Pinpoint the cell where the given text exists, returning its (X, Y) midpoint coordinate. 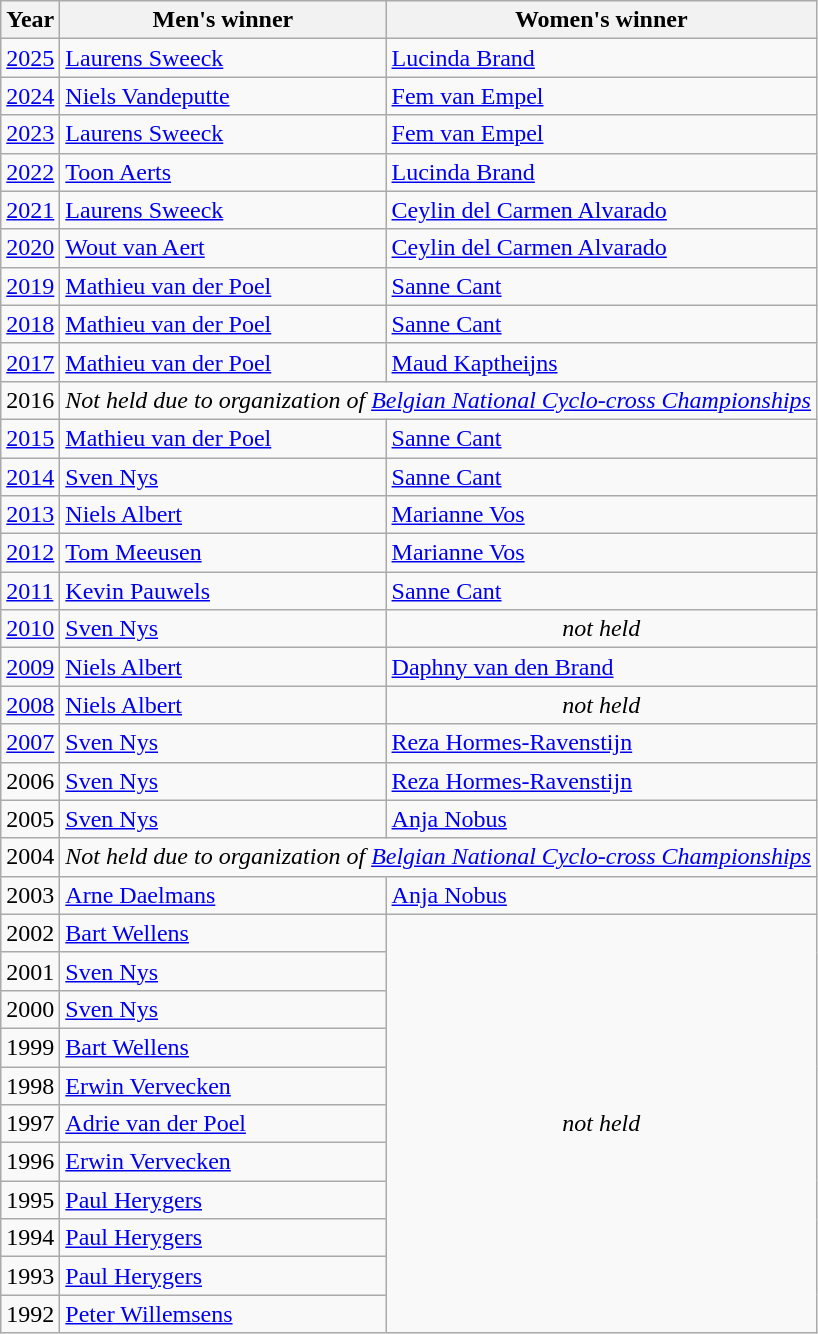
Maud Kaptheijns (601, 362)
2015 (30, 438)
2008 (30, 705)
2010 (30, 629)
1995 (30, 1200)
Adrie van der Poel (223, 1124)
2006 (30, 781)
2021 (30, 210)
1998 (30, 1085)
2014 (30, 477)
2007 (30, 743)
1992 (30, 1314)
Year (30, 20)
2000 (30, 1009)
Arne Daelmans (223, 895)
1994 (30, 1238)
1993 (30, 1276)
2017 (30, 362)
2002 (30, 933)
2009 (30, 667)
2016 (30, 400)
2025 (30, 58)
2011 (30, 591)
2004 (30, 857)
2018 (30, 324)
Tom Meeusen (223, 553)
1996 (30, 1162)
Peter Willemsens (223, 1314)
2005 (30, 819)
Men's winner (223, 20)
Kevin Pauwels (223, 591)
Wout van Aert (223, 248)
Women's winner (601, 20)
Daphny van den Brand (601, 667)
2013 (30, 515)
2003 (30, 895)
2012 (30, 553)
2020 (30, 248)
2019 (30, 286)
Niels Vandeputte (223, 96)
2001 (30, 971)
1997 (30, 1124)
2023 (30, 134)
2022 (30, 172)
Toon Aerts (223, 172)
1999 (30, 1047)
2024 (30, 96)
